Extract the (x, y) coordinate from the center of the cell holding the provided text.  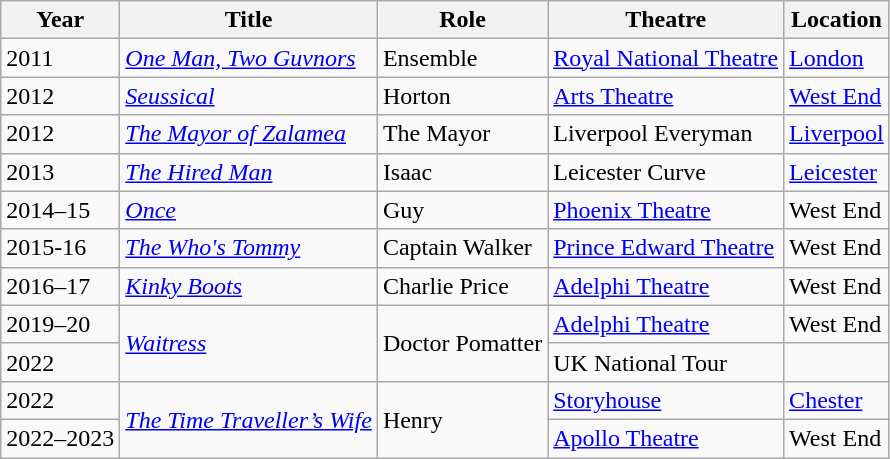
2015-16 (60, 248)
Year (60, 20)
The Mayor (462, 134)
Storyhouse (666, 400)
Horton (462, 96)
2019–20 (60, 324)
Waitress (249, 343)
Kinky Boots (249, 286)
One Man, Two Guvnors (249, 58)
Seussical (249, 96)
Liverpool Everyman (666, 134)
2011 (60, 58)
Royal National Theatre (666, 58)
The Mayor of Zalamea (249, 134)
Doctor Pomatter (462, 343)
Liverpool (837, 134)
2014–15 (60, 210)
Apollo Theatre (666, 438)
Prince Edward Theatre (666, 248)
Title (249, 20)
London (837, 58)
2022–2023 (60, 438)
The Who's Tommy (249, 248)
Ensemble (462, 58)
2013 (60, 172)
Henry (462, 419)
Chester (837, 400)
Arts Theatre (666, 96)
Theatre (666, 20)
Phoenix Theatre (666, 210)
Role (462, 20)
Captain Walker (462, 248)
Isaac (462, 172)
Leicester (837, 172)
Guy (462, 210)
Once (249, 210)
Leicester Curve (666, 172)
Location (837, 20)
The Hired Man (249, 172)
2016–17 (60, 286)
Charlie Price (462, 286)
UK National Tour (666, 362)
The Time Traveller’s Wife (249, 419)
